Return (x, y) of the center of cell containing provided text 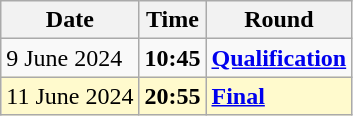
20:55 (172, 96)
Final (279, 96)
10:45 (172, 58)
Date (70, 20)
Round (279, 20)
11 June 2024 (70, 96)
Time (172, 20)
9 June 2024 (70, 58)
Qualification (279, 58)
